Output the (x, y) coordinate of the center of the cell containing the given text.  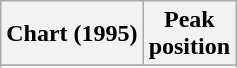
Chart (1995) (72, 34)
Peakposition (189, 34)
